Output the (X, Y) coordinate of the center of the cell containing the given text.  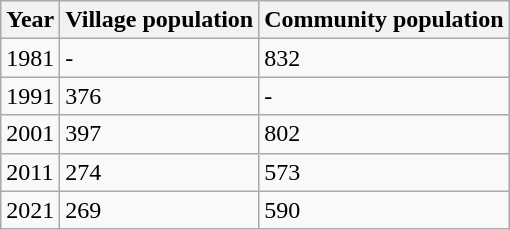
573 (384, 172)
397 (160, 134)
Year (30, 20)
274 (160, 172)
Village population (160, 20)
2001 (30, 134)
269 (160, 210)
Community population (384, 20)
376 (160, 96)
2011 (30, 172)
802 (384, 134)
2021 (30, 210)
1991 (30, 96)
832 (384, 58)
1981 (30, 58)
590 (384, 210)
